Return the (X, Y) coordinate for the center point of the cell that contains the specified text.  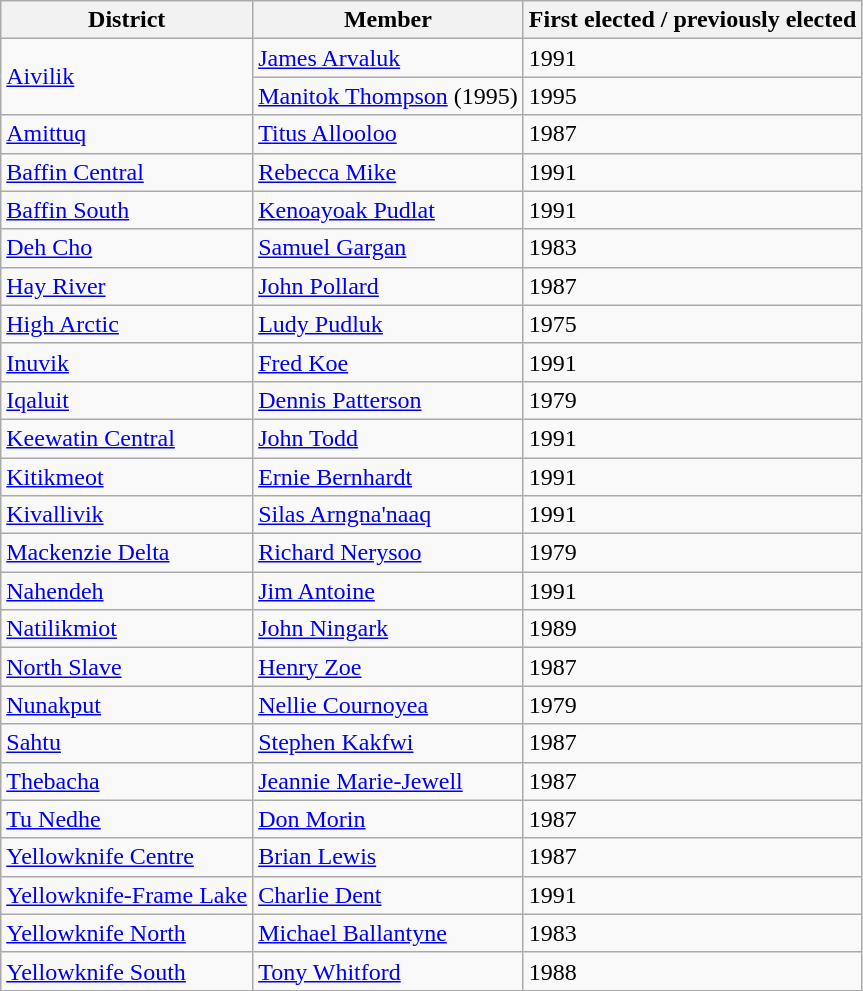
Titus Allooloo (388, 134)
Member (388, 20)
Kivallivik (127, 515)
Rebecca Mike (388, 172)
John Todd (388, 438)
Aivilik (127, 77)
1975 (692, 324)
1989 (692, 629)
Natilikmiot (127, 629)
Jeannie Marie-Jewell (388, 781)
Deh Cho (127, 248)
North Slave (127, 667)
Don Morin (388, 819)
High Arctic (127, 324)
Brian Lewis (388, 857)
Sahtu (127, 743)
Baffin South (127, 210)
Jim Antoine (388, 591)
Samuel Gargan (388, 248)
Nunakput (127, 705)
Charlie Dent (388, 895)
Yellowknife Centre (127, 857)
Yellowknife North (127, 933)
John Pollard (388, 286)
Richard Nerysoo (388, 553)
Thebacha (127, 781)
1995 (692, 96)
Kitikmeot (127, 477)
Kenoayoak Pudlat (388, 210)
Hay River (127, 286)
First elected / previously elected (692, 20)
James Arvaluk (388, 58)
Nahendeh (127, 591)
District (127, 20)
Inuvik (127, 362)
Manitok Thompson (1995) (388, 96)
Mackenzie Delta (127, 553)
Tony Whitford (388, 971)
Fred Koe (388, 362)
Stephen Kakfwi (388, 743)
1988 (692, 971)
Henry Zoe (388, 667)
Dennis Patterson (388, 400)
Keewatin Central (127, 438)
Ernie Bernhardt (388, 477)
Iqaluit (127, 400)
Michael Ballantyne (388, 933)
Baffin Central (127, 172)
Yellowknife-Frame Lake (127, 895)
Nellie Cournoyea (388, 705)
Yellowknife South (127, 971)
Silas Arngna'naaq (388, 515)
John Ningark (388, 629)
Tu Nedhe (127, 819)
Ludy Pudluk (388, 324)
Amittuq (127, 134)
